Return the [x, y] coordinate for the center point of the cell that contains the specified text.  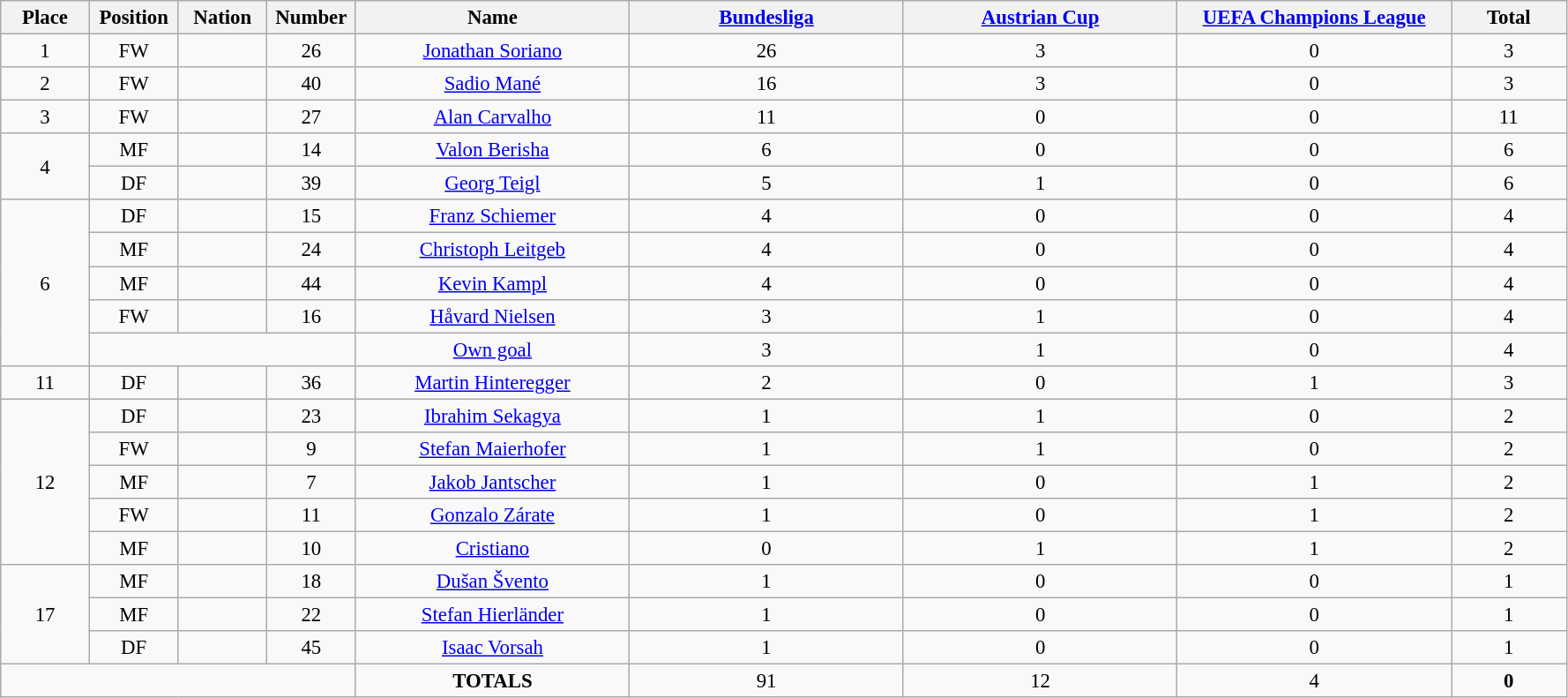
44 [312, 283]
45 [312, 648]
Dušan Švento [492, 582]
36 [312, 382]
Christoph Leitgeb [492, 250]
18 [312, 582]
5 [767, 184]
Alan Carvalho [492, 117]
Stefan Hierländer [492, 615]
Ibrahim Sekagya [492, 416]
40 [312, 84]
Place [46, 18]
Håvard Nielsen [492, 316]
Valon Berisha [492, 150]
Number [312, 18]
Kevin Kampl [492, 283]
Georg Teigl [492, 184]
15 [312, 216]
Stefan Maierhofer [492, 449]
Isaac Vorsah [492, 648]
Name [492, 18]
14 [312, 150]
Jakob Jantscher [492, 482]
Nation [222, 18]
Franz Schiemer [492, 216]
91 [767, 681]
Sadio Mané [492, 84]
23 [312, 416]
Austrian Cup [1041, 18]
17 [46, 614]
7 [312, 482]
27 [312, 117]
24 [312, 250]
39 [312, 184]
Gonzalo Zárate [492, 515]
10 [312, 548]
Martin Hinteregger [492, 382]
Position [134, 18]
Cristiano [492, 548]
9 [312, 449]
22 [312, 615]
Jonathan Soriano [492, 51]
Total [1510, 18]
Own goal [492, 349]
TOTALS [492, 681]
UEFA Champions League [1314, 18]
Bundesliga [767, 18]
